Extract the (X, Y) coordinate from the center of the cell holding the provided text.  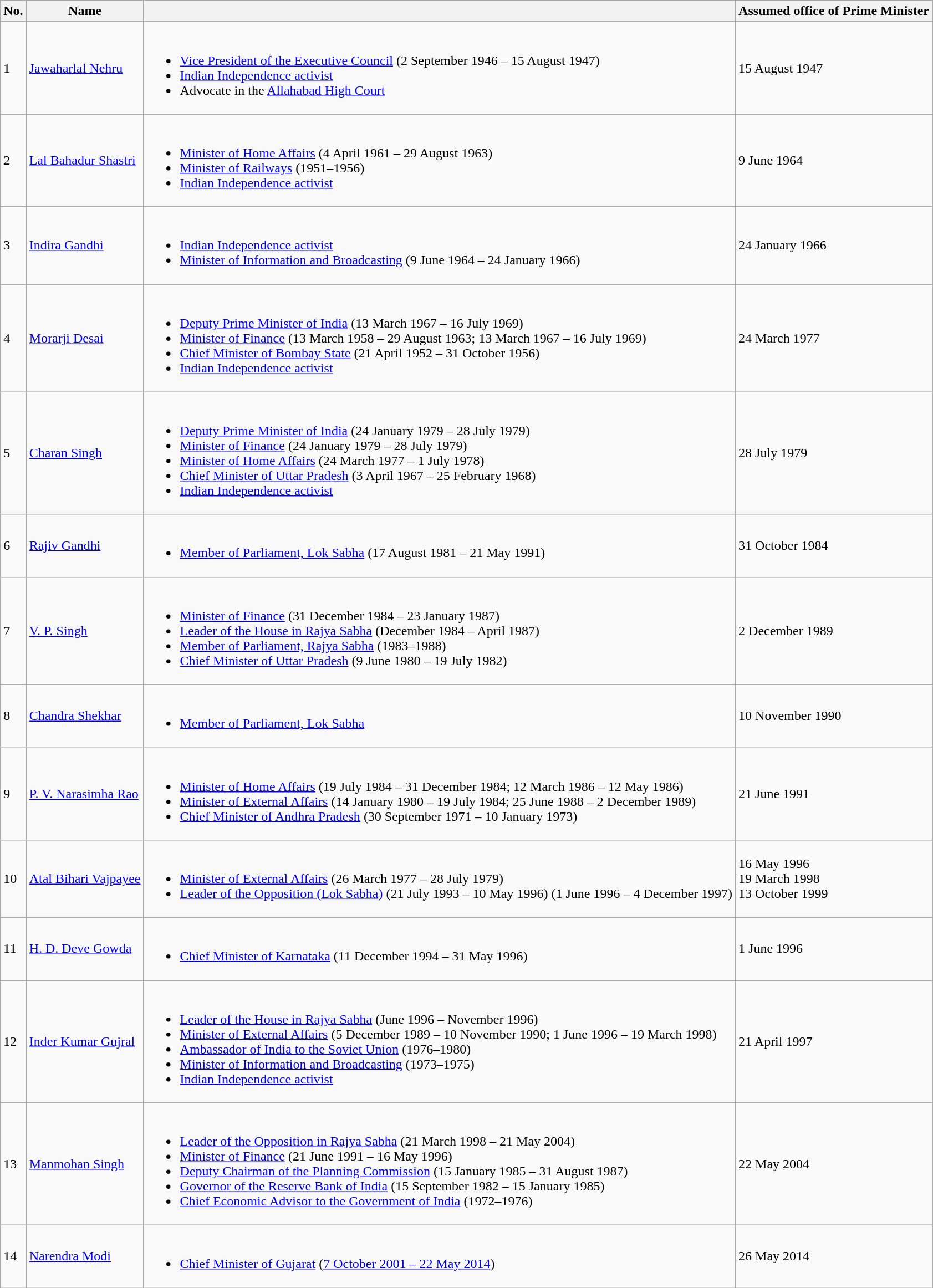
9 June 1964 (834, 161)
8 (13, 716)
Lal Bahadur Shastri (85, 161)
2 December 1989 (834, 631)
6 (13, 545)
14 (13, 1257)
7 (13, 631)
28 July 1979 (834, 453)
Rajiv Gandhi (85, 545)
Indira Gandhi (85, 246)
24 March 1977 (834, 338)
Atal Bihari Vajpayee (85, 878)
2 (13, 161)
Jawaharlal Nehru (85, 68)
24 January 1966 (834, 246)
4 (13, 338)
16 May 199619 March 199813 October 1999 (834, 878)
11 (13, 949)
10 (13, 878)
Member of Parliament, Lok Sabha (440, 716)
31 October 1984 (834, 545)
Chief Minister of Gujarat (7 October 2001 – 22 May 2014) (440, 1257)
5 (13, 453)
No. (13, 11)
3 (13, 246)
Name (85, 11)
H. D. Deve Gowda (85, 949)
22 May 2004 (834, 1164)
Chief Minister of Karnataka (11 December 1994 – 31 May 1996) (440, 949)
12 (13, 1041)
Manmohan Singh (85, 1164)
Charan Singh (85, 453)
26 May 2014 (834, 1257)
Assumed office of Prime Minister (834, 11)
Member of Parliament, Lok Sabha (17 August 1981 – 21 May 1991) (440, 545)
Indian Independence activistMinister of Information and Broadcasting (9 June 1964 – 24 January 1966) (440, 246)
Narendra Modi (85, 1257)
P. V. Narasimha Rao (85, 794)
1 June 1996 (834, 949)
Morarji Desai (85, 338)
21 April 1997 (834, 1041)
21 June 1991 (834, 794)
1 (13, 68)
13 (13, 1164)
Chandra Shekhar (85, 716)
15 August 1947 (834, 68)
Minister of Home Affairs (4 April 1961 – 29 August 1963)Minister of Railways (1951–1956)Indian Independence activist (440, 161)
Vice President of the Executive Council (2 September 1946 – 15 August 1947)Indian Independence activistAdvocate in the Allahabad High Court (440, 68)
10 November 1990 (834, 716)
9 (13, 794)
Inder Kumar Gujral (85, 1041)
V. P. Singh (85, 631)
